For the text-containing cell, return its midpoint in (X, Y) coordinate format. 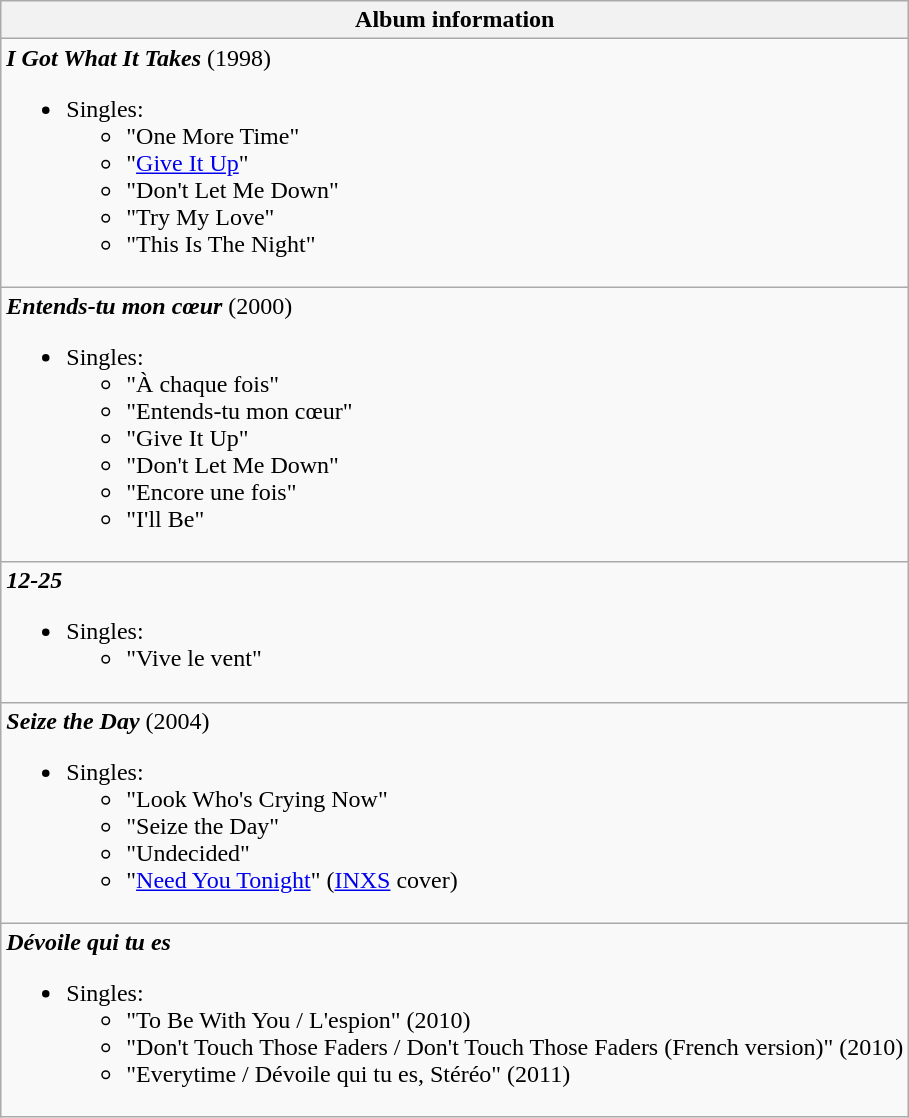
12-25Singles:"Vive le vent" (455, 632)
I Got What It Takes (1998)Singles:"One More Time""Give It Up""Don't Let Me Down""Try My Love""This Is The Night" (455, 163)
Seize the Day (2004)Singles:"Look Who's Crying Now""Seize the Day""Undecided""Need You Tonight" (INXS cover) (455, 812)
Entends-tu mon cœur (2000)Singles:"À chaque fois""Entends-tu mon cœur""Give It Up""Don't Let Me Down""Encore une fois""I'll Be" (455, 424)
Album information (455, 20)
